Locate the cell with the specified text and output its (X, Y) center coordinate. 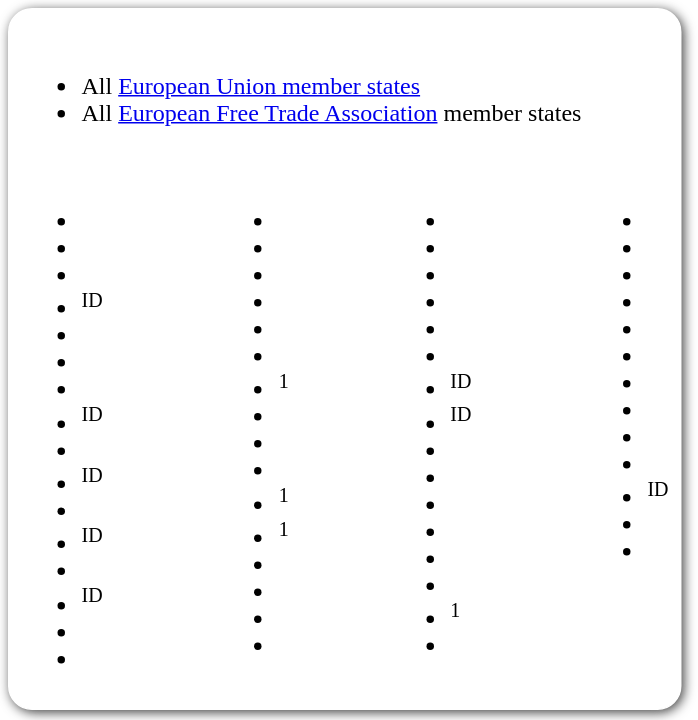
ID (628, 426)
IDIDIDIDID (117, 426)
IDID1 (486, 426)
111 (302, 426)
All European Union member states All European Free Trade Association member states (302, 86)
